Find where the given text appears and provide that cell's center as [X, Y] coordinate. 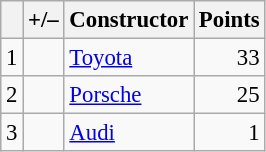
25 [230, 95]
2 [12, 95]
Toyota [129, 58]
Points [230, 20]
+/– [44, 20]
33 [230, 58]
Constructor [129, 20]
3 [12, 133]
Audi [129, 133]
Porsche [129, 95]
